From the cell containing the given text, extract its center point as [X, Y] coordinate. 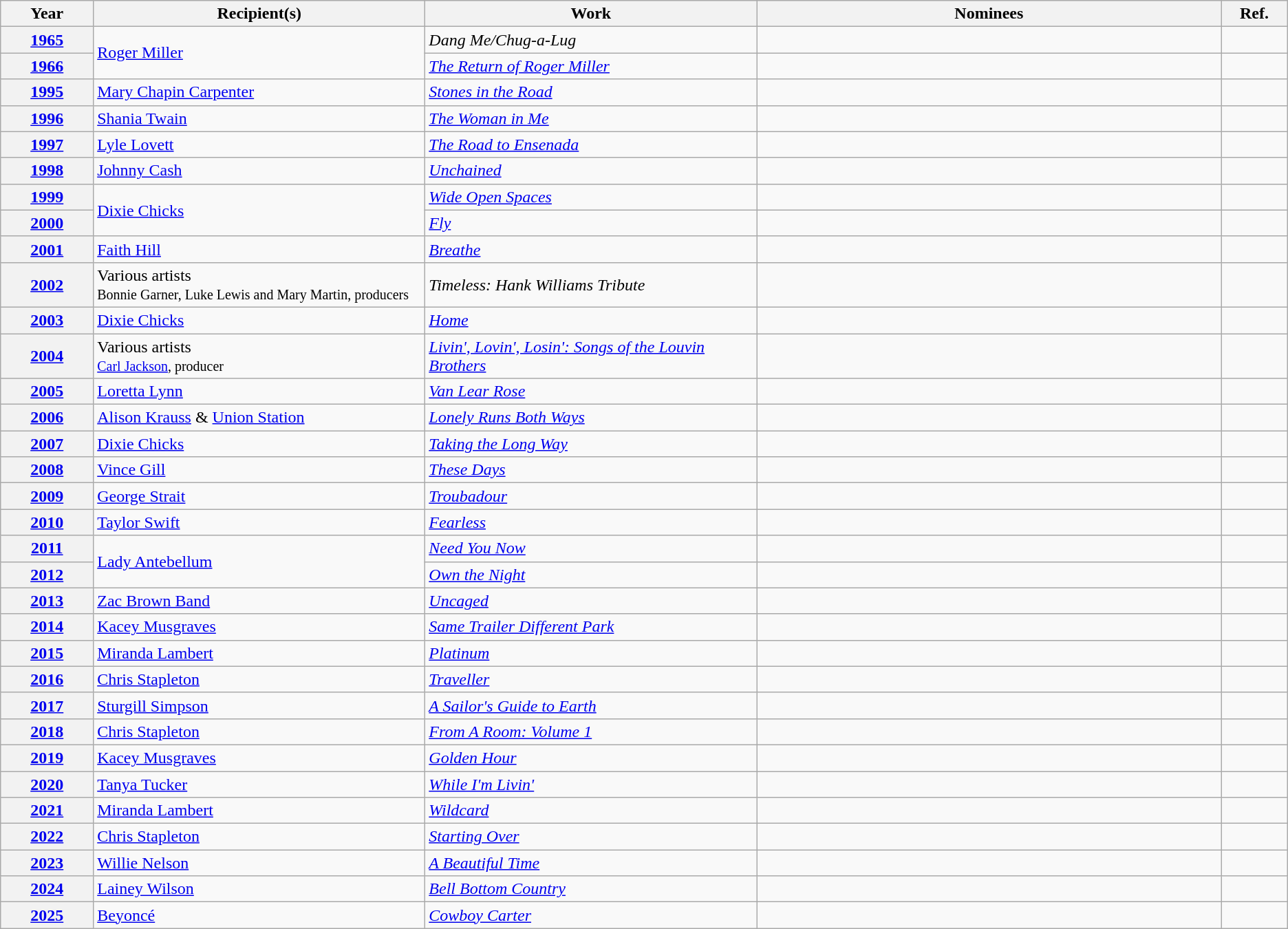
Various artists Carl Jackson, producer [259, 355]
Recipient(s) [259, 14]
Troubadour [591, 496]
While I'm Livin' [591, 784]
2014 [47, 627]
Lady Antebellum [259, 562]
Lyle Lovett [259, 145]
Traveller [591, 679]
Unchained [591, 171]
2024 [47, 889]
1999 [47, 197]
A Sailor's Guide to Earth [591, 705]
1998 [47, 171]
Bell Bottom Country [591, 889]
Fearless [591, 522]
2004 [47, 355]
Van Lear Rose [591, 392]
2011 [47, 548]
Stones in the Road [591, 92]
Lonely Runs Both Ways [591, 418]
1996 [47, 118]
Home [591, 320]
2002 [47, 285]
Ref. [1254, 14]
Dang Me/Chug-a-Lug [591, 40]
2006 [47, 418]
2015 [47, 653]
Shania Twain [259, 118]
Nominees [989, 14]
Taking the Long Way [591, 444]
Need You Now [591, 548]
The Road to Ensenada [591, 145]
Beyoncé [259, 915]
2009 [47, 496]
Willie Nelson [259, 863]
2013 [47, 601]
2019 [47, 758]
Work [591, 14]
Lainey Wilson [259, 889]
Livin', Lovin', Losin': Songs of the Louvin Brothers [591, 355]
2017 [47, 705]
Faith Hill [259, 249]
The Return of Roger Miller [591, 66]
Same Trailer Different Park [591, 627]
Year [47, 14]
1997 [47, 145]
Cowboy Carter [591, 915]
Platinum [591, 653]
2008 [47, 470]
Vince Gill [259, 470]
Tanya Tucker [259, 784]
2023 [47, 863]
Wildcard [591, 811]
2016 [47, 679]
George Strait [259, 496]
Wide Open Spaces [591, 197]
Own the Night [591, 575]
Alison Krauss & Union Station [259, 418]
Zac Brown Band [259, 601]
The Woman in Me [591, 118]
1995 [47, 92]
From A Room: Volume 1 [591, 732]
Breathe [591, 249]
2007 [47, 444]
2010 [47, 522]
These Days [591, 470]
Loretta Lynn [259, 392]
2018 [47, 732]
Various artists Bonnie Garner, Luke Lewis and Mary Martin, producers [259, 285]
Uncaged [591, 601]
Roger Miller [259, 53]
Fly [591, 223]
Johnny Cash [259, 171]
2012 [47, 575]
1966 [47, 66]
2021 [47, 811]
Mary Chapin Carpenter [259, 92]
Golden Hour [591, 758]
Sturgill Simpson [259, 705]
1965 [47, 40]
2020 [47, 784]
2022 [47, 837]
Taylor Swift [259, 522]
2003 [47, 320]
Timeless: Hank Williams Tribute [591, 285]
2005 [47, 392]
Starting Over [591, 837]
2000 [47, 223]
A Beautiful Time [591, 863]
2001 [47, 249]
2025 [47, 915]
